Scan for the cell matching the given text and deliver its [x, y] coordinate at center. 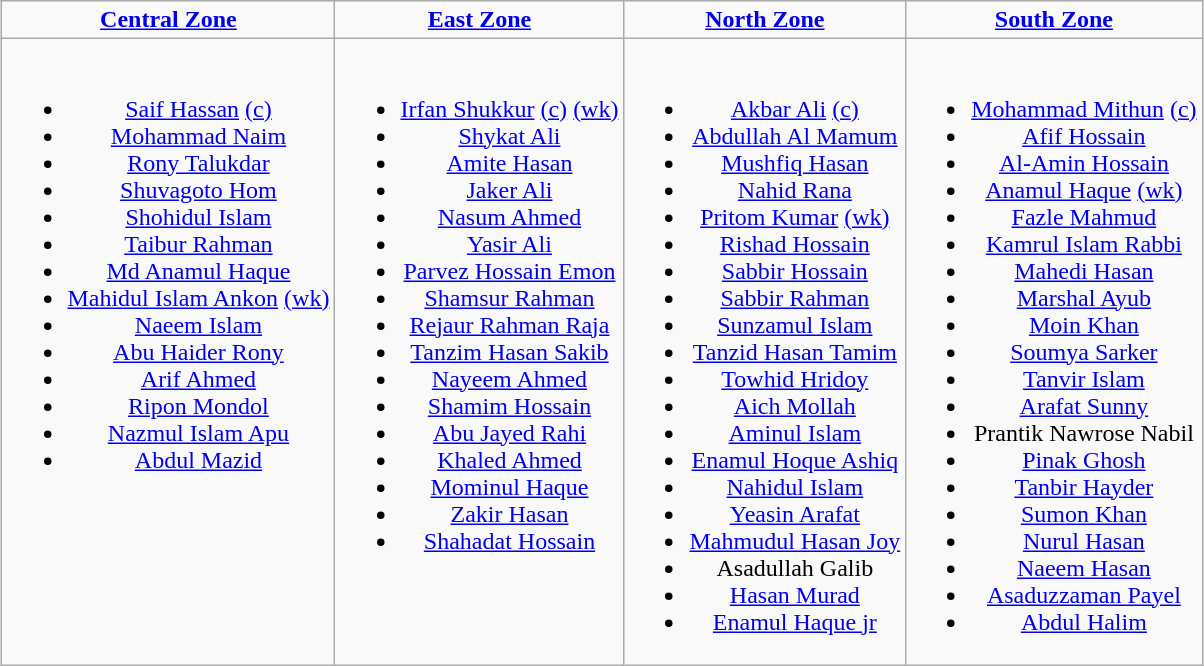
South Zone [1054, 20]
North Zone [765, 20]
East Zone [480, 20]
Central Zone [168, 20]
